Return the (X, Y) coordinate for the center point of the cell that contains the specified text.  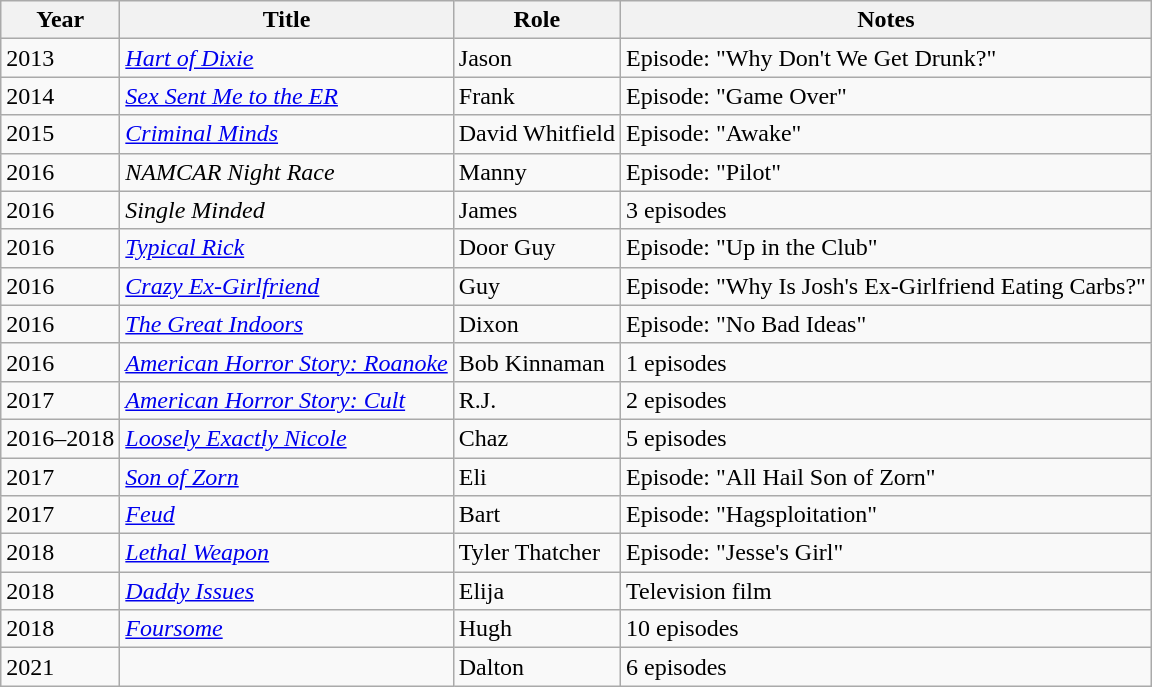
Criminal Minds (286, 134)
Guy (536, 286)
Chaz (536, 438)
1 episodes (886, 362)
Episode: "Up in the Club" (886, 248)
Elija (536, 591)
Jason (536, 58)
Typical Rick (286, 248)
Year (60, 20)
Sex Sent Me to the ER (286, 96)
Crazy Ex-Girlfriend (286, 286)
David Whitfield (536, 134)
Episode: "Game Over" (886, 96)
Episode: "Jesse's Girl" (886, 553)
Single Minded (286, 210)
Dixon (536, 324)
Feud (286, 515)
American Horror Story: Cult (286, 400)
Title (286, 20)
Notes (886, 20)
Episode: "Hagsploitation" (886, 515)
Foursome (286, 629)
Dalton (536, 667)
Bart (536, 515)
2015 (60, 134)
Loosely Exactly Nicole (286, 438)
Episode: "Awake" (886, 134)
Daddy Issues (286, 591)
3 episodes (886, 210)
Television film (886, 591)
Hugh (536, 629)
Bob Kinnaman (536, 362)
Manny (536, 172)
2021 (60, 667)
Episode: "Why Don't We Get Drunk?" (886, 58)
Episode: "No Bad Ideas" (886, 324)
Episode: "Why Is Josh's Ex-Girlfriend Eating Carbs?" (886, 286)
Role (536, 20)
6 episodes (886, 667)
R.J. (536, 400)
American Horror Story: Roanoke (286, 362)
Hart of Dixie (286, 58)
Eli (536, 477)
The Great Indoors (286, 324)
Tyler Thatcher (536, 553)
2014 (60, 96)
2013 (60, 58)
James (536, 210)
Episode: "All Hail Son of Zorn" (886, 477)
Frank (536, 96)
Door Guy (536, 248)
NAMCAR Night Race (286, 172)
Episode: "Pilot" (886, 172)
Lethal Weapon (286, 553)
2 episodes (886, 400)
5 episodes (886, 438)
2016–2018 (60, 438)
Son of Zorn (286, 477)
10 episodes (886, 629)
